Scan for the cell matching the given text and deliver its [X, Y] coordinate at center. 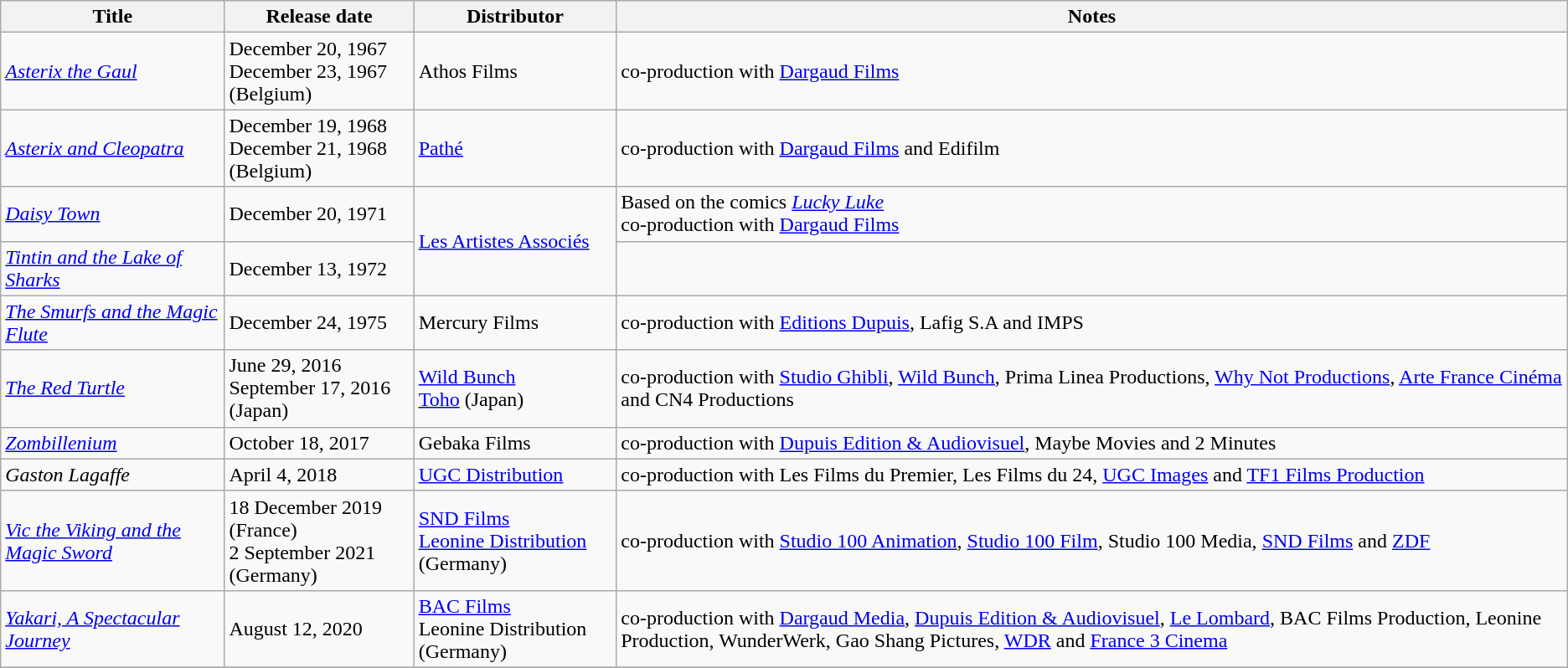
co-production with Editions Dupuis, Lafig S.A and IMPS [1092, 323]
The Smurfs and the Magic Flute [112, 323]
18 December 2019 (France)2 September 2021 (Germany) [319, 541]
co-production with Les Films du Premier, Les Films du 24, UGC Images and TF1 Films Production [1092, 475]
co-production with Dargaud Films and Edifilm [1092, 148]
BAC FilmsLeonine Distribution (Germany) [515, 629]
June 29, 2016September 17, 2016 (Japan) [319, 388]
December 19, 1968December 21, 1968 (Belgium) [319, 148]
Wild BunchToho (Japan) [515, 388]
UGC Distribution [515, 475]
Gebaka Films [515, 443]
Notes [1092, 17]
December 24, 1975 [319, 323]
SND FilmsLeonine Distribution (Germany) [515, 541]
Les Artistes Associés [515, 241]
Tintin and the Lake of Sharks [112, 268]
Yakari, A Spectacular Journey [112, 629]
co-production with Studio Ghibli, Wild Bunch, Prima Linea Productions, Why Not Productions, Arte France Cinéma and CN4 Productions [1092, 388]
December 20, 1971 [319, 214]
Title [112, 17]
Mercury Films [515, 323]
Zombillenium [112, 443]
Based on the comics Lucky Lukeco-production with Dargaud Films [1092, 214]
co-production with Studio 100 Animation, Studio 100 Film, Studio 100 Media, SND Films and ZDF [1092, 541]
December 20, 1967December 23, 1967 (Belgium) [319, 71]
August 12, 2020 [319, 629]
The Red Turtle [112, 388]
co-production with Dupuis Edition & Audiovisuel, Maybe Movies and 2 Minutes [1092, 443]
Vic the Viking and the Magic Sword [112, 541]
Release date [319, 17]
Asterix and Cleopatra [112, 148]
Daisy Town [112, 214]
Asterix the Gaul [112, 71]
co-production with Dargaud Films [1092, 71]
Athos Films [515, 71]
December 13, 1972 [319, 268]
Gaston Lagaffe [112, 475]
Distributor [515, 17]
Pathé [515, 148]
April 4, 2018 [319, 475]
October 18, 2017 [319, 443]
